Detect which cell encompasses the target text, then output its [X, Y] center coordinate. 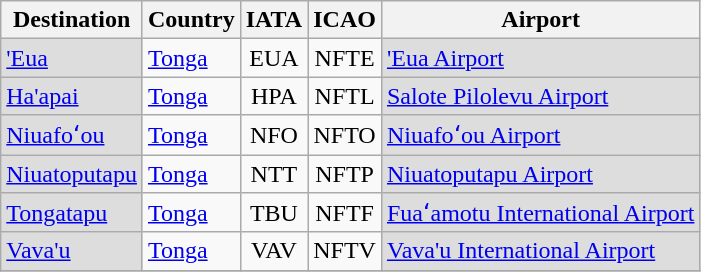
NFTV [345, 251]
Tongatapu [72, 213]
IATA [274, 20]
NFTE [345, 58]
Country [191, 20]
NFTP [345, 173]
NFO [274, 135]
NTT [274, 173]
Salote Pilolevu Airport [540, 96]
Vava'u International Airport [540, 251]
Niuafoʻou [72, 135]
Airport [540, 20]
HPA [274, 96]
EUA [274, 58]
'Eua [72, 58]
TBU [274, 213]
NFTL [345, 96]
NFTO [345, 135]
Vava'u [72, 251]
Fuaʻamotu International Airport [540, 213]
'Eua Airport [540, 58]
VAV [274, 251]
Niuatoputapu Airport [540, 173]
Destination [72, 20]
Ha'apai [72, 96]
NFTF [345, 213]
ICAO [345, 20]
Niuatoputapu [72, 173]
Niuafoʻou Airport [540, 135]
